Return the (X, Y) coordinate for the center point of the cell that contains the specified text.  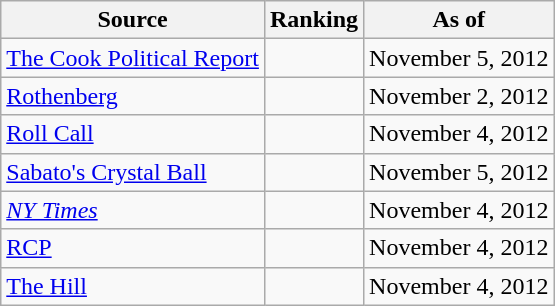
The Hill (133, 286)
November 2, 2012 (459, 96)
Ranking (314, 20)
As of (459, 20)
Sabato's Crystal Ball (133, 172)
Rothenberg (133, 96)
Source (133, 20)
RCP (133, 248)
Roll Call (133, 134)
The Cook Political Report (133, 58)
NY Times (133, 210)
